Pinpoint the cell where the given text exists, returning its [X, Y] midpoint coordinate. 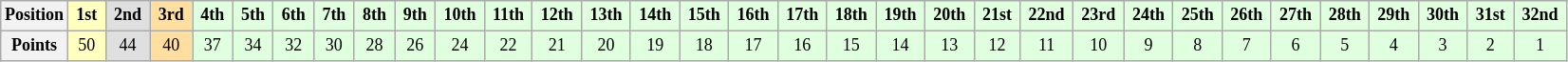
18th [851, 15]
17 [754, 46]
2 [1490, 46]
28th [1345, 15]
32 [294, 46]
10 [1098, 46]
12 [997, 46]
34 [252, 46]
14 [901, 46]
9 [1148, 46]
26th [1246, 15]
1 [1540, 46]
Points [34, 46]
6th [294, 15]
3rd [171, 15]
17th [802, 15]
1st [86, 15]
10th [460, 15]
19th [901, 15]
5th [252, 15]
28 [374, 46]
27th [1296, 15]
30th [1443, 15]
8th [374, 15]
4 [1394, 46]
11 [1047, 46]
19 [655, 46]
22 [509, 46]
31st [1490, 15]
18 [704, 46]
7th [334, 15]
22nd [1047, 15]
26 [416, 46]
6 [1296, 46]
50 [86, 46]
8 [1198, 46]
20 [607, 46]
13 [949, 46]
5 [1345, 46]
14th [655, 15]
15th [704, 15]
32nd [1540, 15]
37 [213, 46]
2nd [127, 15]
40 [171, 46]
Position [34, 15]
16 [802, 46]
16th [754, 15]
15 [851, 46]
12th [557, 15]
21 [557, 46]
13th [607, 15]
3 [1443, 46]
23rd [1098, 15]
29th [1394, 15]
11th [509, 15]
20th [949, 15]
7 [1246, 46]
24 [460, 46]
30 [334, 46]
9th [416, 15]
21st [997, 15]
25th [1198, 15]
4th [213, 15]
24th [1148, 15]
44 [127, 46]
